Locate the cell with the specified text and output its (X, Y) center coordinate. 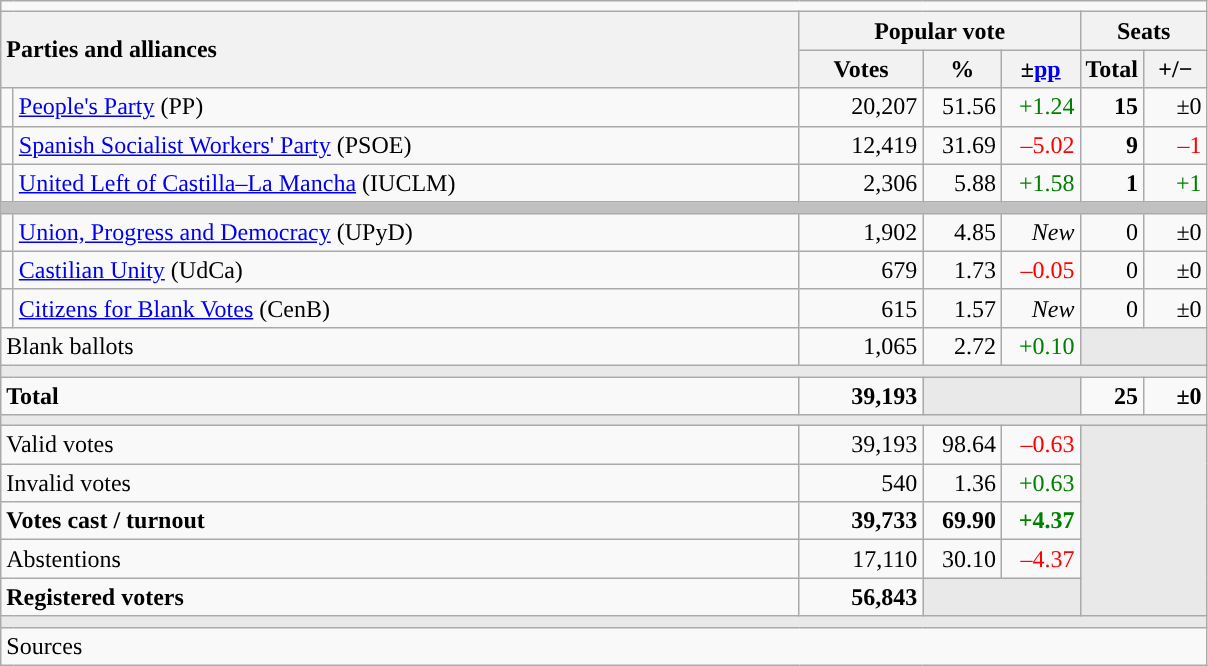
4.85 (962, 232)
20,207 (861, 107)
Sources (604, 646)
56,843 (861, 597)
Spanish Socialist Workers' Party (PSOE) (406, 145)
39,733 (861, 521)
Citizens for Blank Votes (CenB) (406, 308)
–0.05 (1040, 270)
1.57 (962, 308)
2,306 (861, 183)
615 (861, 308)
Votes (861, 69)
+0.10 (1040, 346)
51.56 (962, 107)
–4.37 (1040, 559)
–1 (1176, 145)
2.72 (962, 346)
+1.24 (1040, 107)
679 (861, 270)
12,419 (861, 145)
Registered voters (400, 597)
69.90 (962, 521)
1.36 (962, 483)
1,065 (861, 346)
25 (1112, 395)
Votes cast / turnout (400, 521)
30.10 (962, 559)
17,110 (861, 559)
98.64 (962, 445)
Abstentions (400, 559)
1 (1112, 183)
5.88 (962, 183)
9 (1112, 145)
Castilian Unity (UdCa) (406, 270)
1.73 (962, 270)
540 (861, 483)
15 (1112, 107)
% (962, 69)
±pp (1040, 69)
Invalid votes (400, 483)
Blank ballots (400, 346)
+0.63 (1040, 483)
Seats (1144, 31)
31.69 (962, 145)
+4.37 (1040, 521)
–0.63 (1040, 445)
Popular vote (940, 31)
–5.02 (1040, 145)
+/− (1176, 69)
Valid votes (400, 445)
+1 (1176, 183)
Union, Progress and Democracy (UPyD) (406, 232)
United Left of Castilla–La Mancha (IUCLM) (406, 183)
Parties and alliances (400, 50)
People's Party (PP) (406, 107)
+1.58 (1040, 183)
1,902 (861, 232)
